Search for the cell housing the specified text and yield its (x, y) center coordinate. 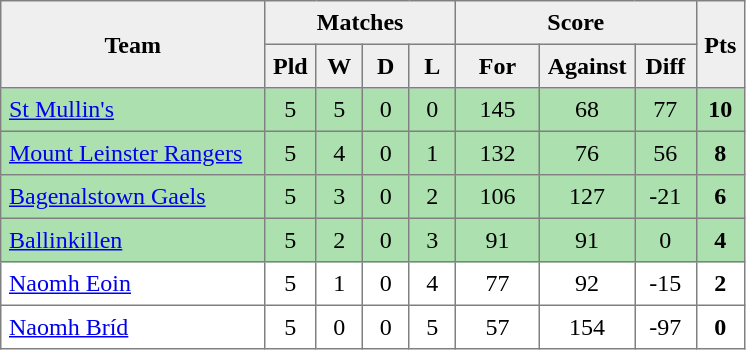
-21 (666, 197)
-97 (666, 327)
Naomh Bríd (133, 327)
Ballinkillen (133, 240)
8 (720, 153)
W (339, 66)
St Mullin's (133, 110)
Bagenalstown Gaels (133, 197)
132 (497, 153)
145 (497, 110)
6 (720, 197)
For (497, 66)
Against (586, 66)
127 (586, 197)
D (385, 66)
Matches (360, 23)
76 (586, 153)
106 (497, 197)
Pts (720, 44)
Score (576, 23)
68 (586, 110)
L (432, 66)
-15 (666, 284)
Mount Leinster Rangers (133, 153)
Diff (666, 66)
154 (586, 327)
Team (133, 44)
Pld (290, 66)
10 (720, 110)
Naomh Eoin (133, 284)
56 (666, 153)
57 (497, 327)
92 (586, 284)
